From the cell containing the given text, extract its center point as (X, Y) coordinate. 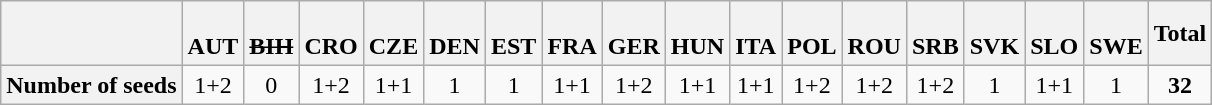
Number of seeds (92, 85)
BIH (272, 34)
CZE (393, 34)
ITA (756, 34)
DEN (455, 34)
Total (1180, 34)
SRB (935, 34)
SLO (1054, 34)
32 (1180, 85)
0 (272, 85)
SWE (1116, 34)
EST (513, 34)
HUN (697, 34)
AUT (213, 34)
CRO (331, 34)
GER (634, 34)
POL (812, 34)
SVK (994, 34)
ROU (874, 34)
FRA (572, 34)
